Return (x, y) of the center of cell containing provided text 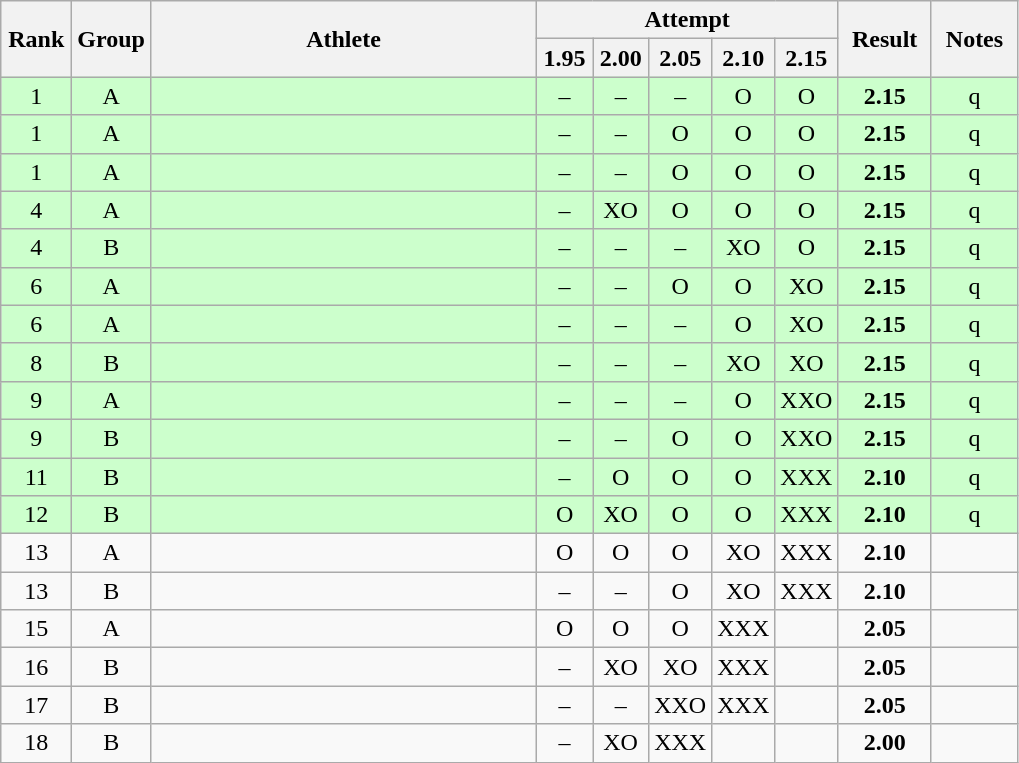
Result (885, 39)
1.95 (565, 58)
16 (36, 667)
18 (36, 743)
Notes (974, 39)
17 (36, 705)
15 (36, 629)
11 (36, 477)
Rank (36, 39)
Attempt (688, 20)
12 (36, 515)
Group (112, 39)
8 (36, 362)
Athlete (343, 39)
